Pinpoint the cell where the given text exists, returning its (x, y) midpoint coordinate. 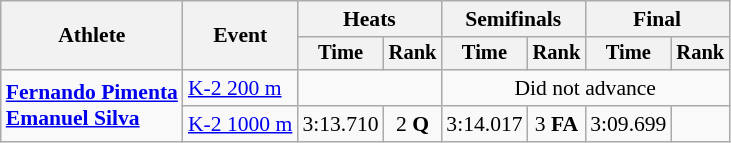
Heats (369, 19)
K-2 200 m (240, 88)
Did not advance (585, 88)
3 FA (557, 124)
Fernando PimentaEmanuel Silva (92, 106)
Final (657, 19)
3:09.699 (628, 124)
Athlete (92, 36)
Semifinals (513, 19)
Event (240, 36)
2 Q (413, 124)
3:13.710 (340, 124)
K-2 1000 m (240, 124)
3:14.017 (484, 124)
